Locate the cell with the specified text and output its [x, y] center coordinate. 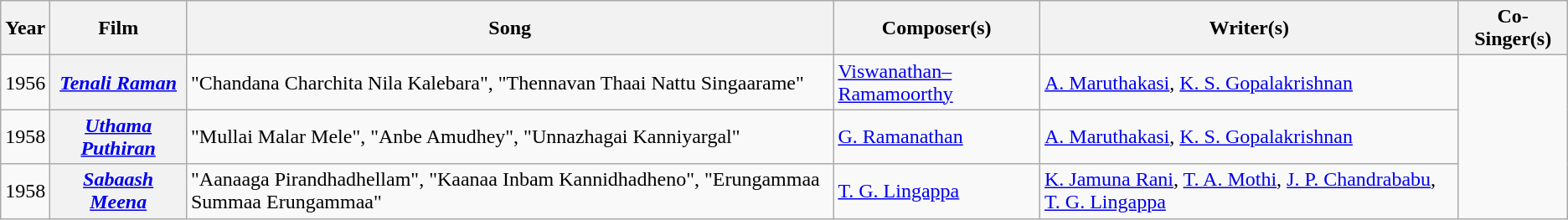
T. G. Lingappa [936, 191]
"Mullai Malar Mele", "Anbe Amudhey", "Unnazhagai Kanniyargal" [509, 137]
Uthama Puthiran [119, 137]
Co-Singer(s) [1513, 28]
Viswanathan–Ramamoorthy [936, 82]
Film [119, 28]
G. Ramanathan [936, 137]
Song [509, 28]
Composer(s) [936, 28]
K. Jamuna Rani, T. A. Mothi, J. P. Chandrababu, T. G. Lingappa [1249, 191]
Sabaash Meena [119, 191]
"Aanaaga Pirandhadhellam", "Kaanaa Inbam Kannidhadheno", "Erungammaa Summaa Erungammaa" [509, 191]
Tenali Raman [119, 82]
"Chandana Charchita Nila Kalebara", "Thennavan Thaai Nattu Singaarame" [509, 82]
1956 [25, 82]
Year [25, 28]
Writer(s) [1249, 28]
